Output the (x, y) coordinate of the center of the cell containing the given text.  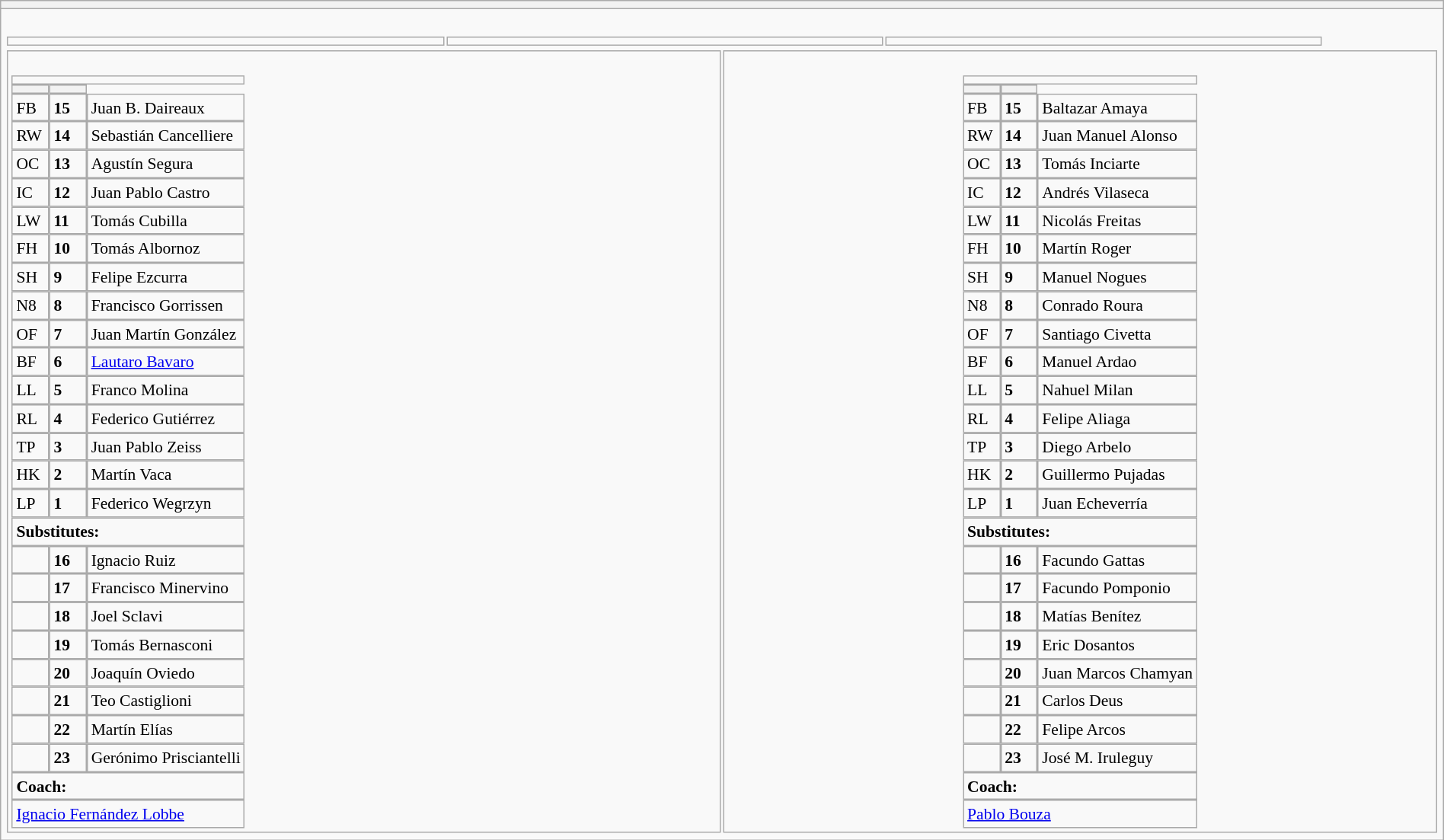
Franco Molina (166, 390)
Tomás Bernasconi (166, 644)
Teo Castiglioni (166, 701)
Manuel Nogues (1117, 277)
Martín Roger (1117, 248)
Joel Sclavi (166, 617)
Carlos Deus (1117, 701)
Juan Martín González (166, 334)
Francisco Gorrissen (166, 305)
Agustín Segura (166, 164)
Joaquín Oviedo (166, 673)
Juan Manuel Alonso (1117, 136)
Ignacio Ruiz (166, 559)
Juan Pablo Zeiss (166, 446)
Felipe Ezcurra (166, 277)
Manuel Ardao (1117, 363)
Lautaro Bavaro (166, 363)
Guillermo Pujadas (1117, 475)
Felipe Aliaga (1117, 419)
Pablo Bouza (1080, 815)
Conrado Roura (1117, 305)
Felipe Arcos (1117, 730)
Tomás Cubilla (166, 221)
Juan B. Daireaux (166, 107)
Facundo Pomponio (1117, 588)
Nahuel Milan (1117, 390)
Matías Benítez (1117, 617)
Tomás Inciarte (1117, 164)
Juan Marcos Chamyan (1117, 673)
Federico Wegrzyn (166, 503)
Ignacio Fernández Lobbe (129, 815)
Andrés Vilaseca (1117, 192)
Nicolás Freitas (1117, 221)
Gerónimo Prisciantelli (166, 757)
Tomás Albornoz (166, 248)
Sebastián Cancelliere (166, 136)
José M. Iruleguy (1117, 757)
Eric Dosantos (1117, 644)
Santiago Civetta (1117, 334)
Facundo Gattas (1117, 559)
Martín Elías (166, 730)
Baltazar Amaya (1117, 107)
Martín Vaca (166, 475)
Juan Echeverría (1117, 503)
Diego Arbelo (1117, 446)
Francisco Minervino (166, 588)
Juan Pablo Castro (166, 192)
Federico Gutiérrez (166, 419)
